Identify which cell holds the provided text, then report its [x, y] central coordinate. 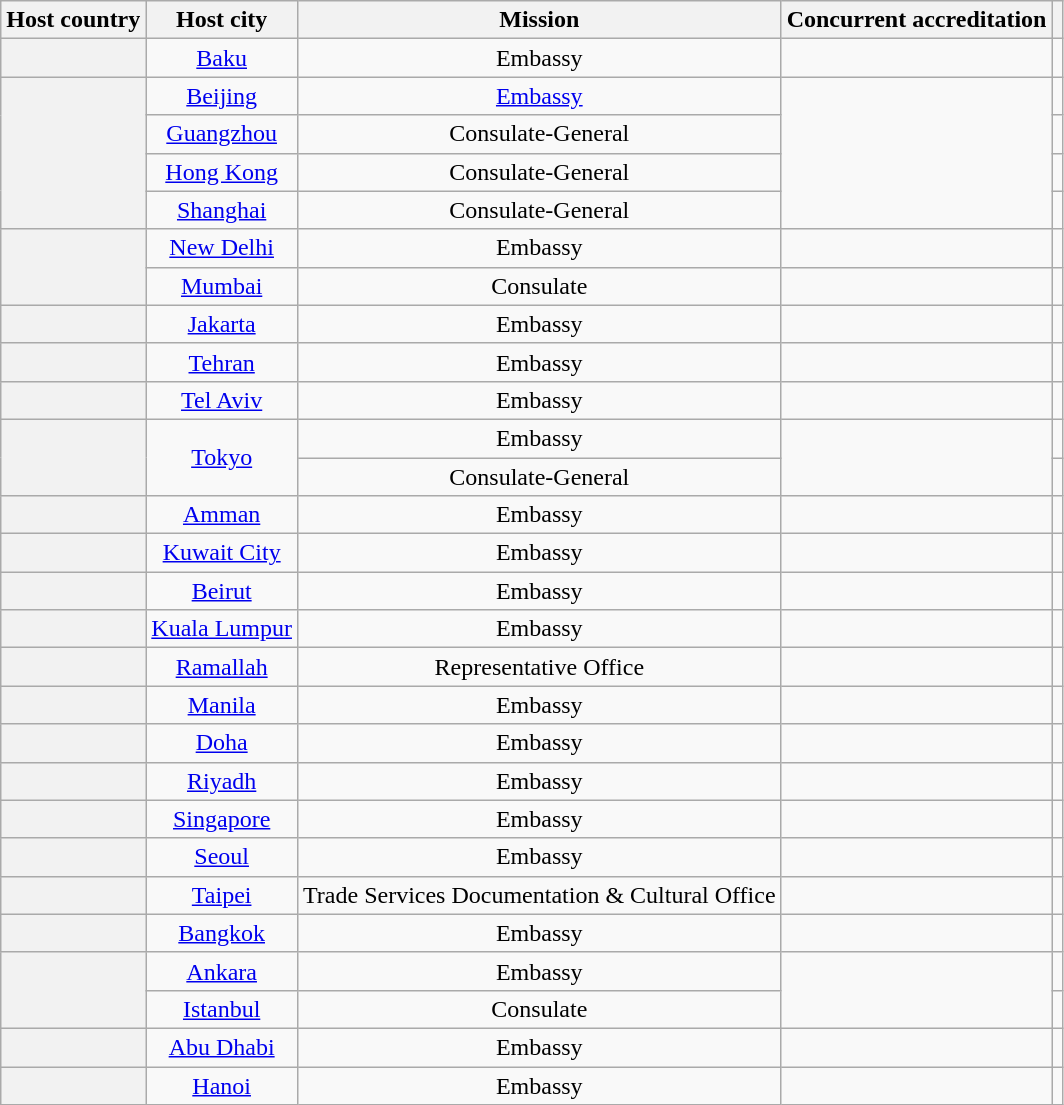
Manila [222, 705]
Host country [74, 20]
Bangkok [222, 933]
Mission [539, 20]
Singapore [222, 819]
Kuwait City [222, 553]
Riyadh [222, 781]
Representative Office [539, 667]
Beijing [222, 96]
Seoul [222, 857]
Istanbul [222, 1009]
Abu Dhabi [222, 1047]
Ramallah [222, 667]
Amman [222, 515]
Jakarta [222, 324]
Beirut [222, 591]
Hong Kong [222, 172]
Concurrent accreditation [916, 20]
Hanoi [222, 1085]
Host city [222, 20]
Tehran [222, 362]
Baku [222, 58]
Mumbai [222, 286]
Taipei [222, 895]
Kuala Lumpur [222, 629]
Doha [222, 743]
Shanghai [222, 210]
Ankara [222, 971]
Tokyo [222, 457]
New Delhi [222, 248]
Tel Aviv [222, 400]
Trade Services Documentation & Cultural Office [539, 895]
Guangzhou [222, 134]
